Extract the (x, y) coordinate from the center of the cell holding the provided text.  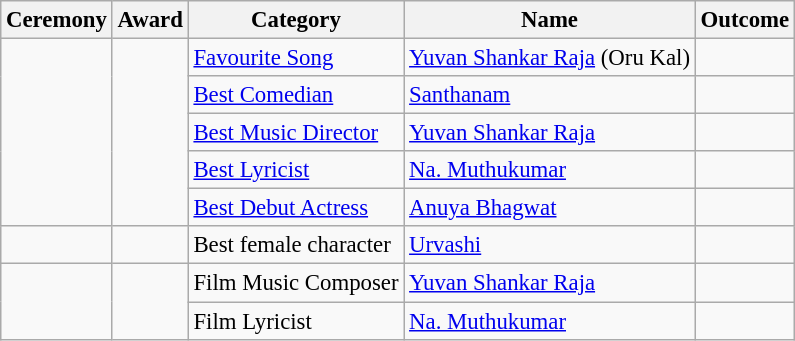
Best Comedian (296, 95)
Best female character (296, 245)
Anuya Bhagwat (550, 208)
Urvashi (550, 245)
Film Lyricist (296, 321)
Yuvan Shankar Raja (Oru Kal) (550, 58)
Outcome (744, 20)
Favourite Song (296, 58)
Name (550, 20)
Santhanam (550, 95)
Best Music Director (296, 133)
Best Lyricist (296, 170)
Category (296, 20)
Film Music Composer (296, 283)
Best Debut Actress (296, 208)
Ceremony (56, 20)
Award (150, 20)
